Extract the (x, y) coordinate from the center of the cell holding the provided text.  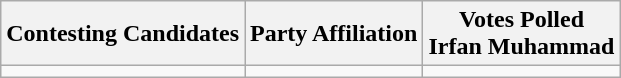
Party Affiliation (334, 34)
Votes PolledIrfan Muhammad (522, 34)
Contesting Candidates (123, 34)
